Provide the (X, Y) coordinate of the cell's center where the given text is located.  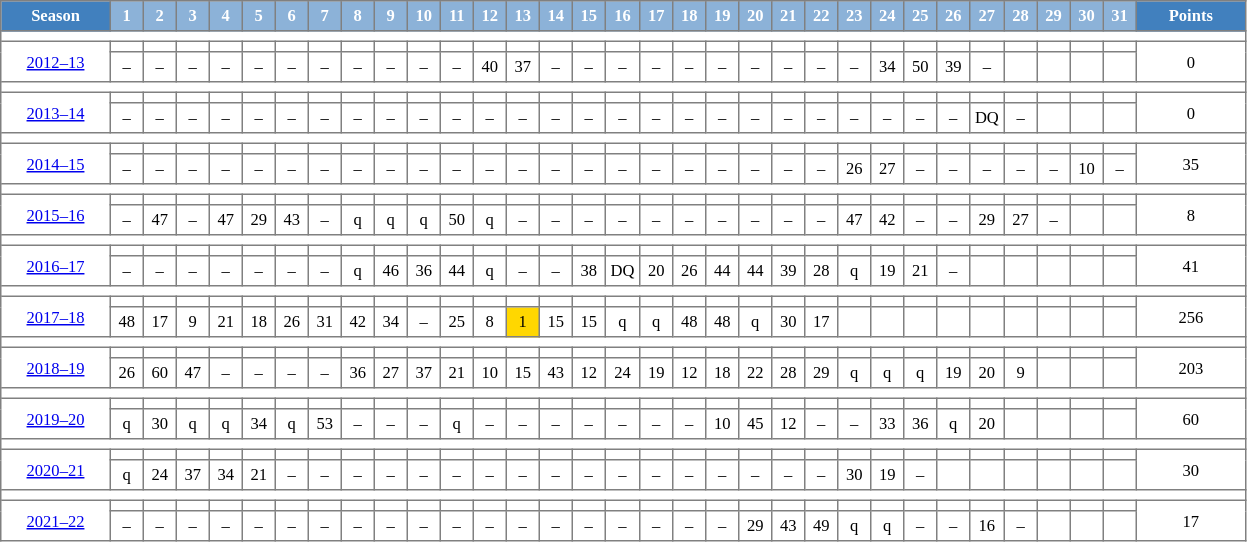
2012–13 (56, 61)
53 (324, 424)
4 (226, 16)
45 (756, 424)
14 (556, 16)
38 (588, 271)
3 (192, 16)
2016–17 (56, 265)
40 (490, 67)
41 (1191, 265)
7 (324, 16)
2014–15 (56, 163)
2015–16 (56, 214)
2017–18 (56, 316)
256 (1191, 316)
2013–14 (56, 112)
2021–22 (56, 520)
2 (160, 16)
23 (854, 16)
2020–21 (56, 469)
33 (888, 424)
11 (456, 16)
2019–20 (56, 418)
6 (292, 16)
5 (258, 16)
Points (1191, 16)
49 (822, 526)
35 (1191, 163)
46 (390, 271)
Season (56, 16)
13 (522, 16)
203 (1191, 367)
2018–19 (56, 367)
